Return [X, Y] of the center of cell containing provided text 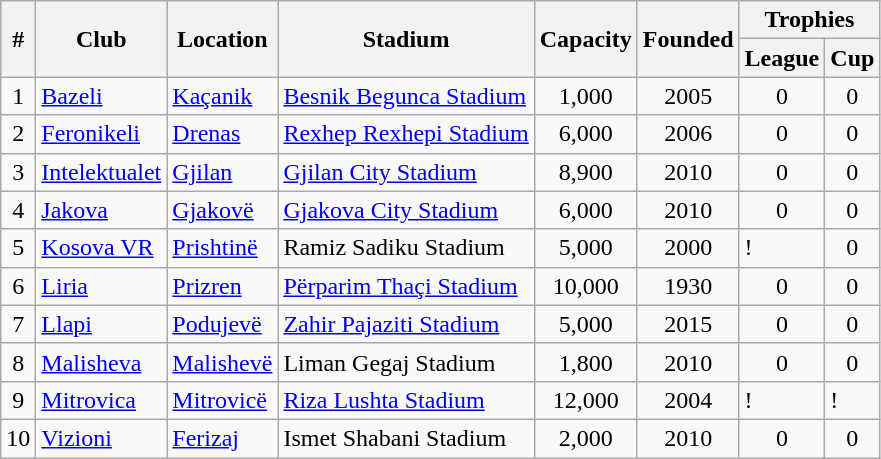
Location [222, 39]
Gjakova City Stadium [406, 210]
9 [18, 400]
Malisheva [102, 362]
Trophies [810, 20]
Ramiz Sadiku Stadium [406, 248]
Gjilan City Stadium [406, 172]
Jakova [102, 210]
6 [18, 286]
Gjilan [222, 172]
5 [18, 248]
Kosova VR [102, 248]
2000 [688, 248]
8,900 [586, 172]
Bazeli [102, 96]
Zahir Pajaziti Stadium [406, 324]
2005 [688, 96]
Drenas [222, 134]
Përparim Thaçi Stadium [406, 286]
Intelektualet [102, 172]
7 [18, 324]
2015 [688, 324]
Mitrovica [102, 400]
Founded [688, 39]
2004 [688, 400]
1 [18, 96]
10,000 [586, 286]
Liria [102, 286]
Mitrovicë [222, 400]
Riza Lushta Stadium [406, 400]
Liman Gegaj Stadium [406, 362]
Prishtinë [222, 248]
3 [18, 172]
Podujevë [222, 324]
Vizioni [102, 438]
4 [18, 210]
12,000 [586, 400]
1,000 [586, 96]
Besnik Begunca Stadium [406, 96]
2 [18, 134]
Cup [852, 58]
# [18, 39]
Ferizaj [222, 438]
Kaçanik [222, 96]
Feronikeli [102, 134]
Ismet Shabani Stadium [406, 438]
10 [18, 438]
1,800 [586, 362]
Llapi [102, 324]
Capacity [586, 39]
8 [18, 362]
Gjakovë [222, 210]
Malishevë [222, 362]
Rexhep Rexhepi Stadium [406, 134]
2,000 [586, 438]
2006 [688, 134]
Stadium [406, 39]
1930 [688, 286]
League [782, 58]
Prizren [222, 286]
Club [102, 39]
